Provide the [x, y] coordinate of the cell's center where the given text is located.  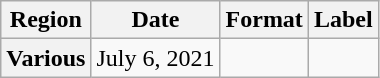
July 6, 2021 [156, 58]
Format [264, 20]
Various [46, 58]
Date [156, 20]
Label [343, 20]
Region [46, 20]
